Output the [X, Y] coordinate of the center of the cell containing the given text.  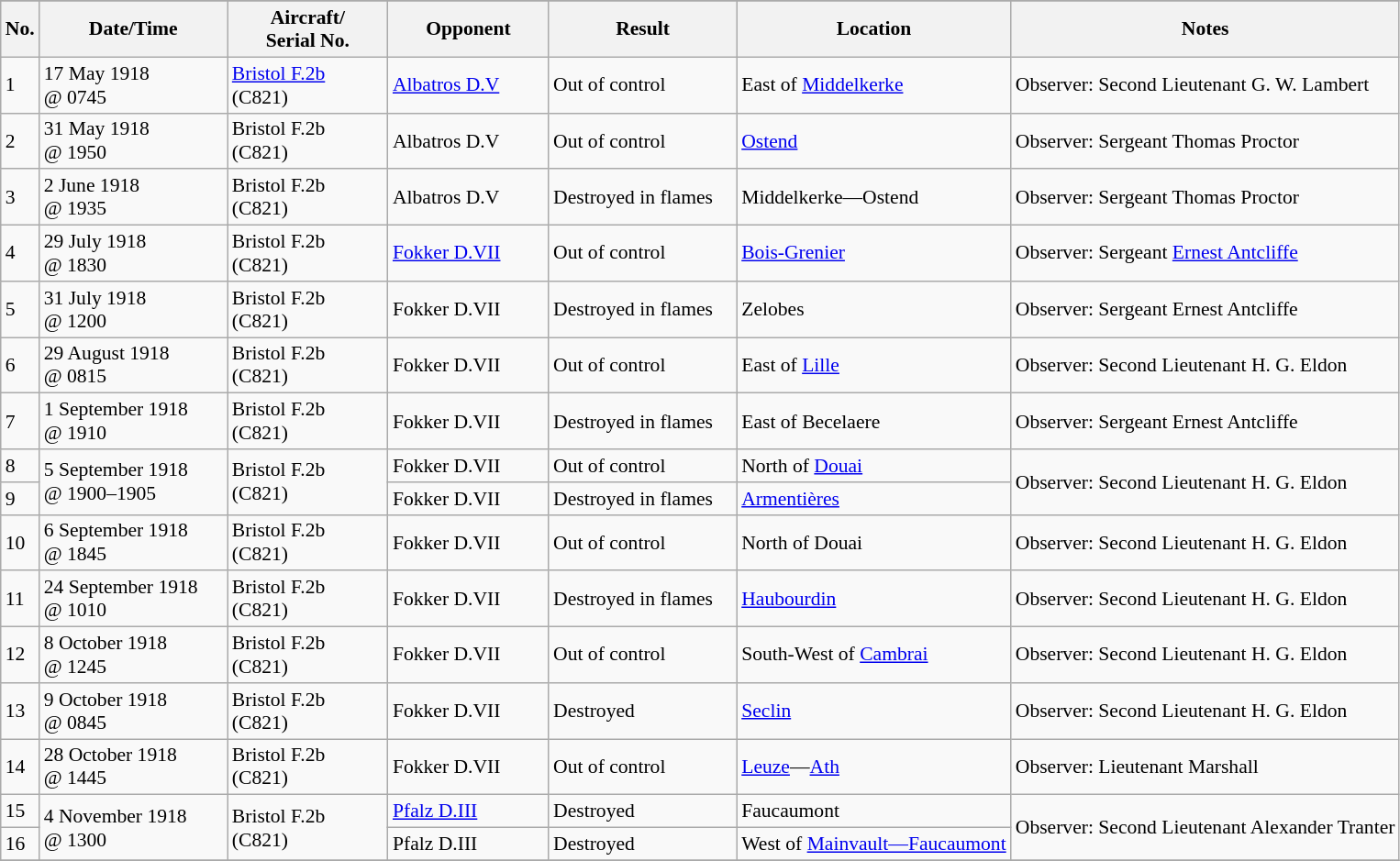
5 September 1918@ 1900–1905 [134, 482]
Seclin [873, 712]
15 [20, 811]
9 [20, 499]
17 May 1918@ 0745 [134, 84]
Haubourdin [873, 600]
2 [20, 141]
Observer: Second Lieutenant Alexander Tranter [1206, 827]
16 [20, 844]
East of Becelaere [873, 422]
1 [20, 84]
Ostend [873, 141]
No. [20, 29]
Result [642, 29]
31 July 1918@ 1200 [134, 310]
Bois-Grenier [873, 253]
29 August 1918@ 0815 [134, 365]
9 October 1918@ 0845 [134, 712]
Leuze—Ath [873, 767]
Opponent [468, 29]
2 June 1918@ 1935 [134, 198]
6 September 1918@ 1845 [134, 543]
Faucaumont [873, 811]
3 [20, 198]
Date/Time [134, 29]
31 May 1918@ 1950 [134, 141]
East of Lille [873, 365]
Armentières [873, 499]
28 October 1918@ 1445 [134, 767]
Notes [1206, 29]
11 [20, 600]
4 [20, 253]
East of Middelkerke [873, 84]
14 [20, 767]
10 [20, 543]
8 October 1918@ 1245 [134, 655]
Aircraft/Serial No. [308, 29]
6 [20, 365]
1 September 1918@ 1910 [134, 422]
West of Mainvault—Faucaumont [873, 844]
8 [20, 466]
24 September 1918@ 1010 [134, 600]
Observer: Second Lieutenant G. W. Lambert [1206, 84]
4 November 1918@ 1300 [134, 827]
South-West of Cambrai [873, 655]
Location [873, 29]
5 [20, 310]
29 July 1918@ 1830 [134, 253]
13 [20, 712]
Middelkerke—Ostend [873, 198]
Observer: Lieutenant Marshall [1206, 767]
7 [20, 422]
12 [20, 655]
Zelobes [873, 310]
